Return the (x, y) coordinate for the center point of the cell that contains the specified text.  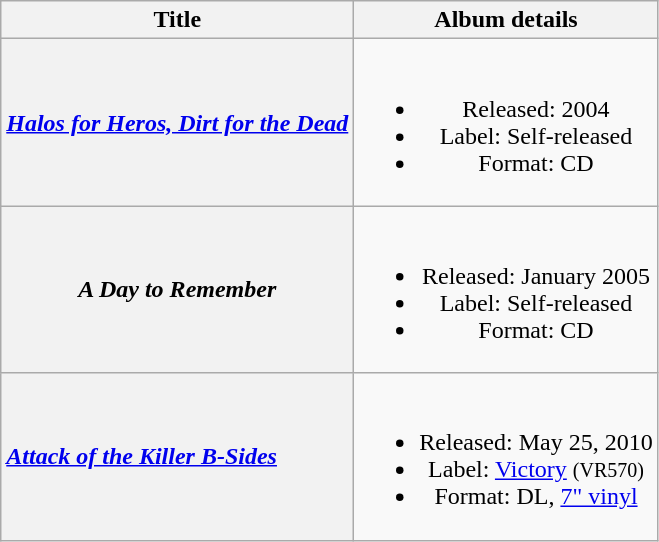
Released: January 2005Label: Self-releasedFormat: CD (506, 290)
Album details (506, 20)
Attack of the Killer B-Sides (178, 456)
A Day to Remember (178, 290)
Title (178, 20)
Halos for Heros, Dirt for the Dead (178, 122)
Released: May 25, 2010Label: Victory (VR570)Format: DL, 7" vinyl (506, 456)
Released: 2004Label: Self-releasedFormat: CD (506, 122)
